Return [x, y] of the center of cell containing provided text 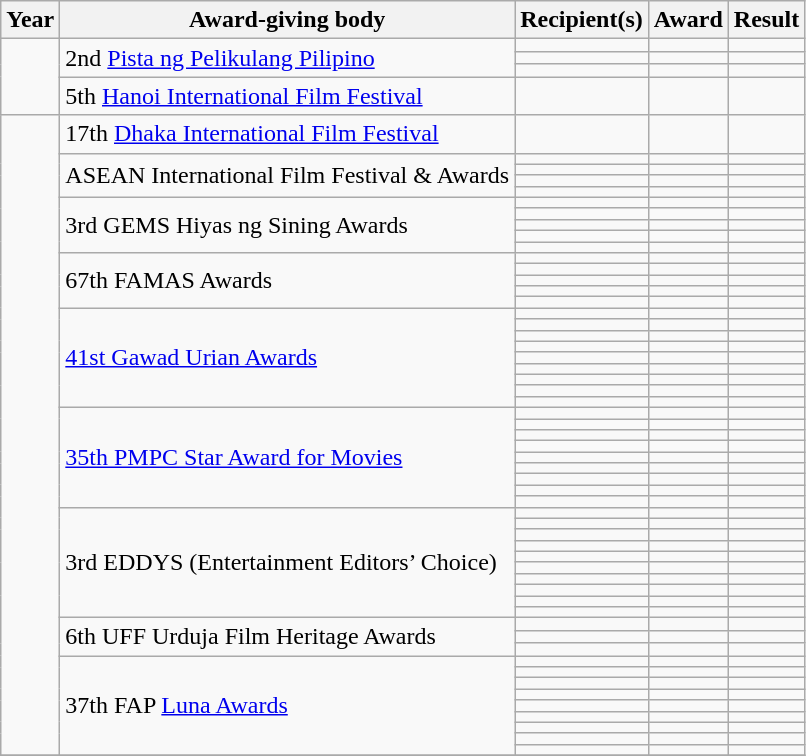
2nd Pista ng Pelikulang Pilipino [288, 58]
35th PMPC Star Award for Movies [288, 457]
5th Hanoi International Film Festival [288, 96]
3rd GEMS Hiyas ng Sining Awards [288, 224]
17th Dhaka International Film Festival [288, 134]
Award [688, 20]
Recipient(s) [582, 20]
Result [766, 20]
Year [30, 20]
41st Gawad Urian Awards [288, 358]
Award-giving body [288, 20]
67th FAMAS Awards [288, 280]
ASEAN International Film Festival & Awards [288, 175]
3rd EDDYS (Entertainment Editors’ Choice) [288, 562]
6th UFF Urduja Film Heritage Awards [288, 637]
37th FAP Luna Awards [288, 706]
